Return (X, Y) of the center of cell containing provided text 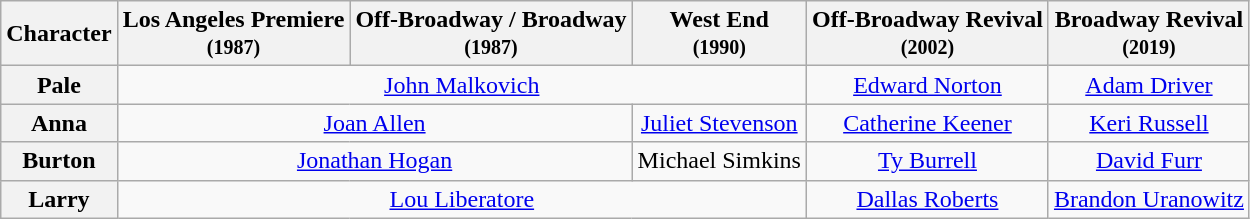
Pale (59, 85)
Character (59, 34)
Off-Broadway / Broadway (1987) (491, 34)
Brandon Uranowitz (1148, 199)
Los Angeles Premiere (1987) (234, 34)
Dallas Roberts (927, 199)
Adam Driver (1148, 85)
Larry (59, 199)
Edward Norton (927, 85)
Keri Russell (1148, 123)
Broadway Revival (2019) (1148, 34)
West End (1990) (719, 34)
Jonathan Hogan (374, 161)
Lou Liberatore (462, 199)
Anna (59, 123)
Burton (59, 161)
Juliet Stevenson (719, 123)
Catherine Keener (927, 123)
Michael Simkins (719, 161)
Ty Burrell (927, 161)
John Malkovich (462, 85)
Joan Allen (374, 123)
David Furr (1148, 161)
Off-Broadway Revival (2002) (927, 34)
